Provide the [x, y] coordinate of the cell's center where the given text is located.  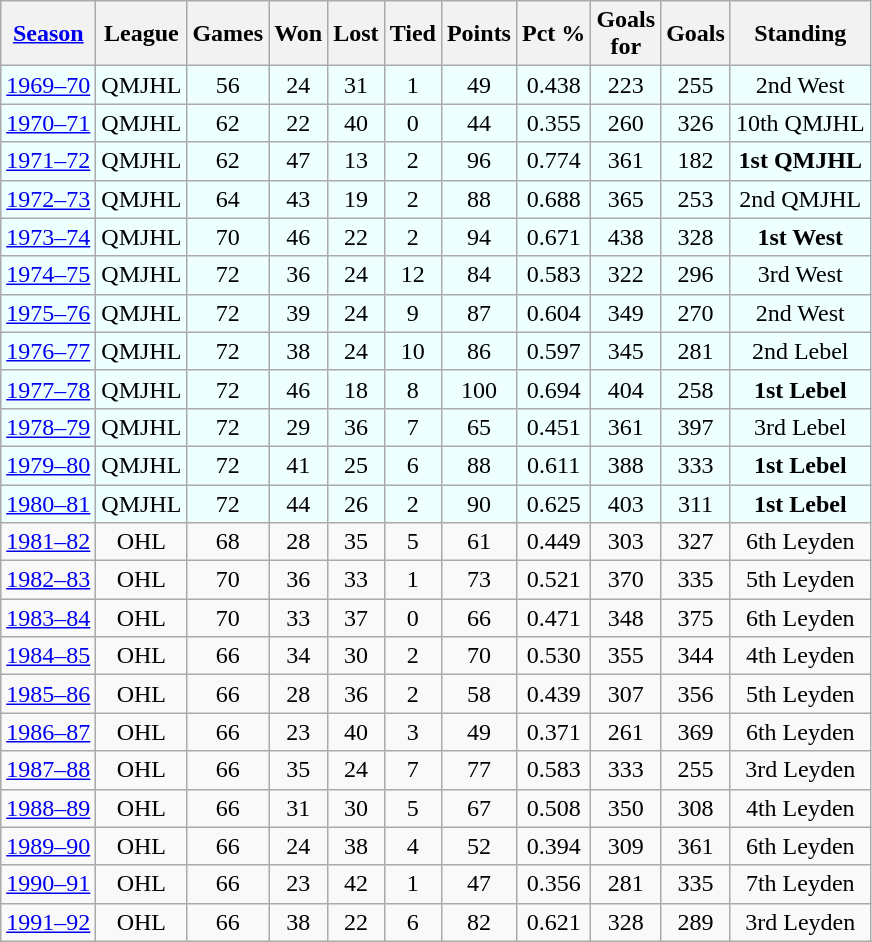
1981–82 [48, 542]
19 [356, 199]
1975–76 [48, 313]
Goals [696, 34]
1990–91 [48, 884]
397 [696, 427]
4 [412, 846]
Pct % [553, 34]
94 [478, 237]
37 [356, 618]
3rd Lebel [800, 427]
1976–77 [48, 351]
Season [48, 34]
Standing [800, 34]
322 [626, 275]
65 [478, 427]
0.530 [553, 656]
0.471 [553, 618]
356 [696, 694]
2nd QMJHL [800, 199]
68 [228, 542]
0.356 [553, 884]
96 [478, 161]
Lost [356, 34]
308 [696, 808]
1986–87 [48, 732]
73 [478, 580]
0.694 [553, 389]
3rd West [800, 275]
350 [626, 808]
326 [696, 123]
86 [478, 351]
1st QMJHL [800, 161]
1983–84 [48, 618]
0.521 [553, 580]
12 [412, 275]
25 [356, 465]
0.449 [553, 542]
261 [626, 732]
0.355 [553, 123]
82 [478, 922]
8 [412, 389]
0.671 [553, 237]
1969–70 [48, 85]
34 [298, 656]
67 [478, 808]
311 [696, 503]
84 [478, 275]
1988–89 [48, 808]
10 [412, 351]
1982–83 [48, 580]
7th Leyden [800, 884]
365 [626, 199]
Points [478, 34]
0.604 [553, 313]
77 [478, 770]
1st West [800, 237]
0.371 [553, 732]
42 [356, 884]
9 [412, 313]
100 [478, 389]
Games [228, 34]
1989–90 [48, 846]
18 [356, 389]
349 [626, 313]
56 [228, 85]
1979–80 [48, 465]
345 [626, 351]
1972–73 [48, 199]
370 [626, 580]
375 [696, 618]
87 [478, 313]
309 [626, 846]
39 [298, 313]
1974–75 [48, 275]
13 [356, 161]
182 [696, 161]
2nd Lebel [800, 351]
404 [626, 389]
258 [696, 389]
Won [298, 34]
61 [478, 542]
289 [696, 922]
League [142, 34]
1973–74 [48, 237]
0.688 [553, 199]
0.508 [553, 808]
1991–92 [48, 922]
260 [626, 123]
0.439 [553, 694]
0.451 [553, 427]
1984–85 [48, 656]
1980–81 [48, 503]
10th QMJHL [800, 123]
1978–79 [48, 427]
90 [478, 503]
253 [696, 199]
0.611 [553, 465]
64 [228, 199]
307 [626, 694]
58 [478, 694]
223 [626, 85]
348 [626, 618]
344 [696, 656]
0.438 [553, 85]
29 [298, 427]
1970–71 [48, 123]
0.621 [553, 922]
3 [412, 732]
1987–88 [48, 770]
369 [696, 732]
296 [696, 275]
0.597 [553, 351]
1971–72 [48, 161]
270 [696, 313]
26 [356, 503]
43 [298, 199]
52 [478, 846]
355 [626, 656]
388 [626, 465]
Tied [412, 34]
327 [696, 542]
1977–78 [48, 389]
0.394 [553, 846]
403 [626, 503]
1985–86 [48, 694]
0.625 [553, 503]
0.774 [553, 161]
303 [626, 542]
438 [626, 237]
41 [298, 465]
Goalsfor [626, 34]
